Extract the [X, Y] coordinate from the center of the cell holding the provided text.  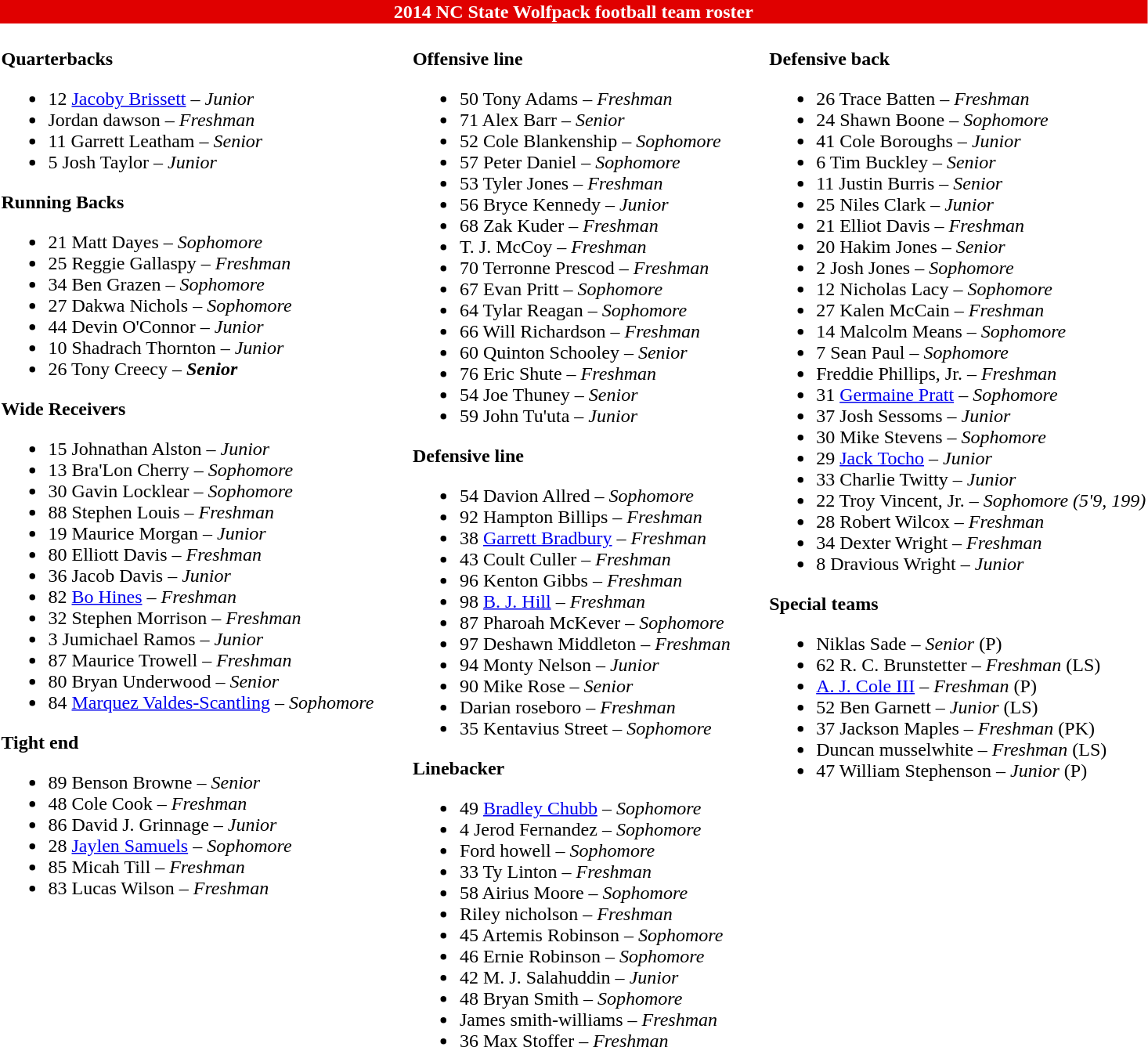
2014 NC State Wolfpack football team roster [573, 12]
